Scan for the cell matching the given text and deliver its (X, Y) coordinate at center. 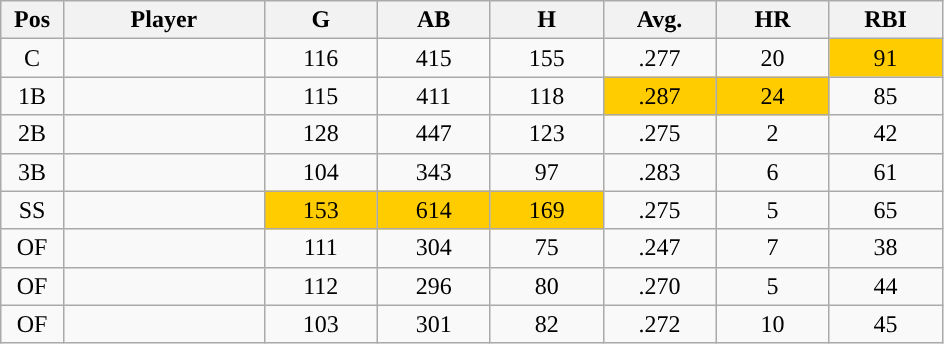
61 (886, 172)
10 (772, 324)
45 (886, 324)
42 (886, 134)
97 (546, 172)
301 (434, 324)
20 (772, 58)
SS (32, 210)
65 (886, 210)
103 (320, 324)
2B (32, 134)
153 (320, 210)
415 (434, 58)
.277 (660, 58)
123 (546, 134)
85 (886, 96)
91 (886, 58)
H (546, 20)
RBI (886, 20)
2 (772, 134)
411 (434, 96)
304 (434, 248)
44 (886, 286)
.270 (660, 286)
Avg. (660, 20)
343 (434, 172)
75 (546, 248)
104 (320, 172)
296 (434, 286)
Player (164, 20)
.272 (660, 324)
3B (32, 172)
447 (434, 134)
614 (434, 210)
.247 (660, 248)
HR (772, 20)
Pos (32, 20)
111 (320, 248)
24 (772, 96)
6 (772, 172)
80 (546, 286)
169 (546, 210)
.283 (660, 172)
38 (886, 248)
128 (320, 134)
1B (32, 96)
82 (546, 324)
AB (434, 20)
.287 (660, 96)
G (320, 20)
155 (546, 58)
116 (320, 58)
7 (772, 248)
C (32, 58)
112 (320, 286)
118 (546, 96)
115 (320, 96)
